Determine the (X, Y) coordinate at the center of the cell enclosing the given text.  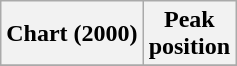
Peakposition (189, 34)
Chart (2000) (72, 34)
